Provide the [x, y] coordinate of the cell's center where the given text is located.  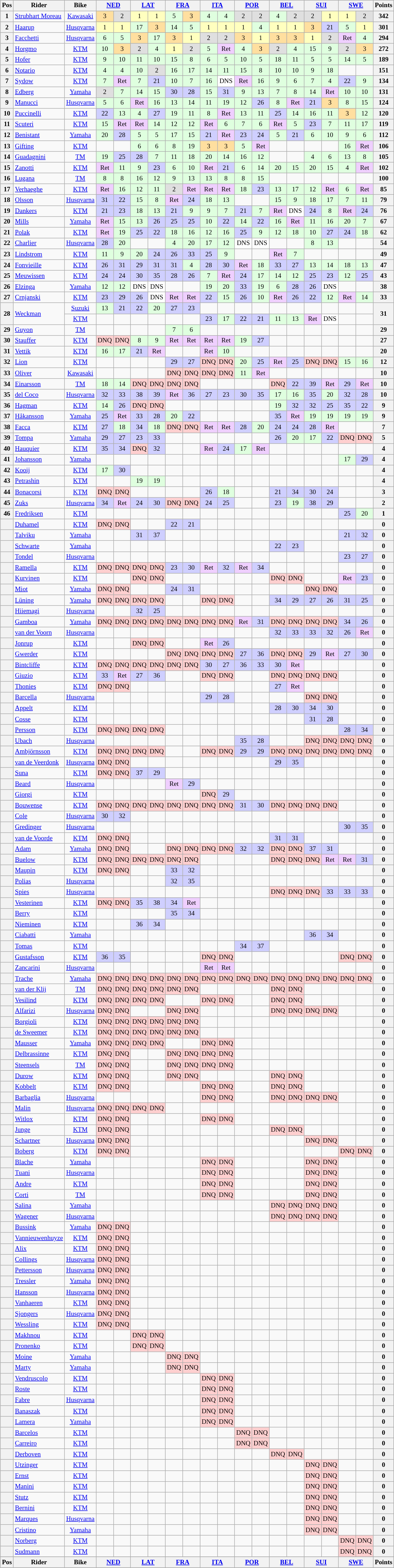
41 [7, 460]
Carreiro [39, 1444]
Sydow [39, 81]
Trache [39, 979]
Fredriksen [39, 514]
45 [7, 503]
Hagman [39, 406]
131 [383, 92]
Malin [39, 1108]
79 [383, 200]
67 [383, 222]
Bintcliffe [39, 665]
Mills [39, 222]
Guyon [39, 330]
Banaszak [39, 1411]
Crnjanski [39, 298]
105 [383, 157]
42 [7, 471]
151 [383, 70]
46 [7, 514]
Sudmann [39, 1552]
Ernst [39, 1476]
Appelt [39, 708]
Lüning [39, 600]
Makhnou [39, 1335]
Vesilind [39, 1000]
Hansson [39, 1292]
Steensels [39, 1065]
189 [383, 60]
Adam [39, 849]
Duhamel [39, 524]
106 [383, 146]
62 [383, 233]
Boberg [39, 1151]
294 [383, 38]
Elzinga [39, 287]
Nieminen [39, 925]
van de Voorde [39, 838]
Lion [39, 363]
Junge [39, 1130]
Stauffer [39, 341]
Kooij [39, 471]
Einarsson [39, 384]
Charlier [39, 244]
47 [383, 265]
Vendruscolo [39, 1379]
40 [7, 449]
Borgioli [39, 1022]
Ciabatti [39, 936]
Verhaeghe [39, 189]
119 [383, 124]
Blache [39, 1162]
134 [383, 81]
Vesterinen [39, 903]
Gwerder [39, 654]
Marty [39, 1368]
Berry [39, 914]
Durow [39, 1076]
van der Klij [39, 990]
Manini [39, 1487]
Buelow [39, 860]
Vannieuwenhuyze [39, 1238]
Oliver [39, 373]
Bonacorsi [39, 492]
Vettik [39, 352]
Wessling [39, 1325]
Persson [39, 730]
Hofer [39, 60]
Pronenko [39, 1346]
Barcella [39, 697]
Polias [39, 881]
Meuwissen [39, 276]
Thonies [39, 687]
Roste [39, 1389]
Miot [39, 589]
Barcelos [39, 1433]
Manucci [39, 103]
342 [383, 16]
Cole [39, 816]
100 [383, 179]
Hauquier [39, 449]
Schartner [39, 1141]
Derboven [39, 1454]
Norberg [39, 1541]
Witlox [39, 1119]
272 [383, 49]
Pettersson [39, 1270]
Zuks [39, 503]
Gredinger [39, 827]
Bernini [39, 1508]
Spies [39, 892]
76 [383, 211]
Maupin [39, 871]
Scuteri [39, 124]
Talviku [39, 535]
Bouwense [39, 806]
Collings [39, 1260]
Facca [39, 427]
Vanhaeren [39, 1303]
Lamera [39, 1422]
Facchetti [39, 38]
van de Veerdonk [39, 762]
Cosse [39, 719]
Ubach [39, 741]
Utzinger [39, 1465]
Marques [39, 1519]
Beard [39, 784]
van der Voorn [39, 633]
Kurvinen [39, 578]
85 [383, 189]
Schwarte [39, 546]
Gamboa [39, 622]
Polak [39, 233]
Johansson [39, 460]
Ambjörnsson [39, 752]
de Sweemer [39, 1033]
Håkansson [39, 417]
Lugana [39, 179]
Suna [39, 773]
Stutz [39, 1498]
Jonrup [39, 643]
Weckman [39, 314]
Giuzio [39, 676]
Tondel [39, 557]
Fonvieille [39, 265]
Gustafsson [39, 957]
112 [383, 135]
Notario [39, 70]
44 [7, 492]
124 [383, 103]
Strubhart Moreau [39, 16]
Olsson [39, 200]
Horgmo [39, 49]
Ramella [39, 568]
Alix [39, 1249]
Delbrassinne [39, 1054]
Zanotti [39, 168]
Cristino [39, 1530]
Bussink [39, 1227]
Puccinelli [39, 114]
Haarup [39, 27]
Salina [39, 1206]
Andre [39, 1184]
Barbaglia [39, 1097]
Petrashin [39, 481]
Edberg [39, 92]
Alfarizi [39, 1011]
Zancarini [39, 968]
49 [383, 254]
102 [383, 168]
Tomas [39, 946]
120 [383, 114]
del Coco [39, 395]
Tompa [39, 438]
Suzuki [80, 308]
Dankers [39, 211]
Corti [39, 1195]
Moine [39, 1357]
Tuani [39, 1173]
Sjongers [39, 1314]
Guadagnini [39, 157]
Kobbelt [39, 1087]
Wagener [39, 1216]
Benistant [39, 135]
Hiiemagi [39, 611]
Lindstrom [39, 254]
301 [383, 27]
Fabre [39, 1400]
Tressler [39, 1281]
54 [383, 244]
Gifting [39, 146]
Giorgi [39, 795]
Mausser [39, 1044]
